From the cell containing the given text, extract its center point as (x, y) coordinate. 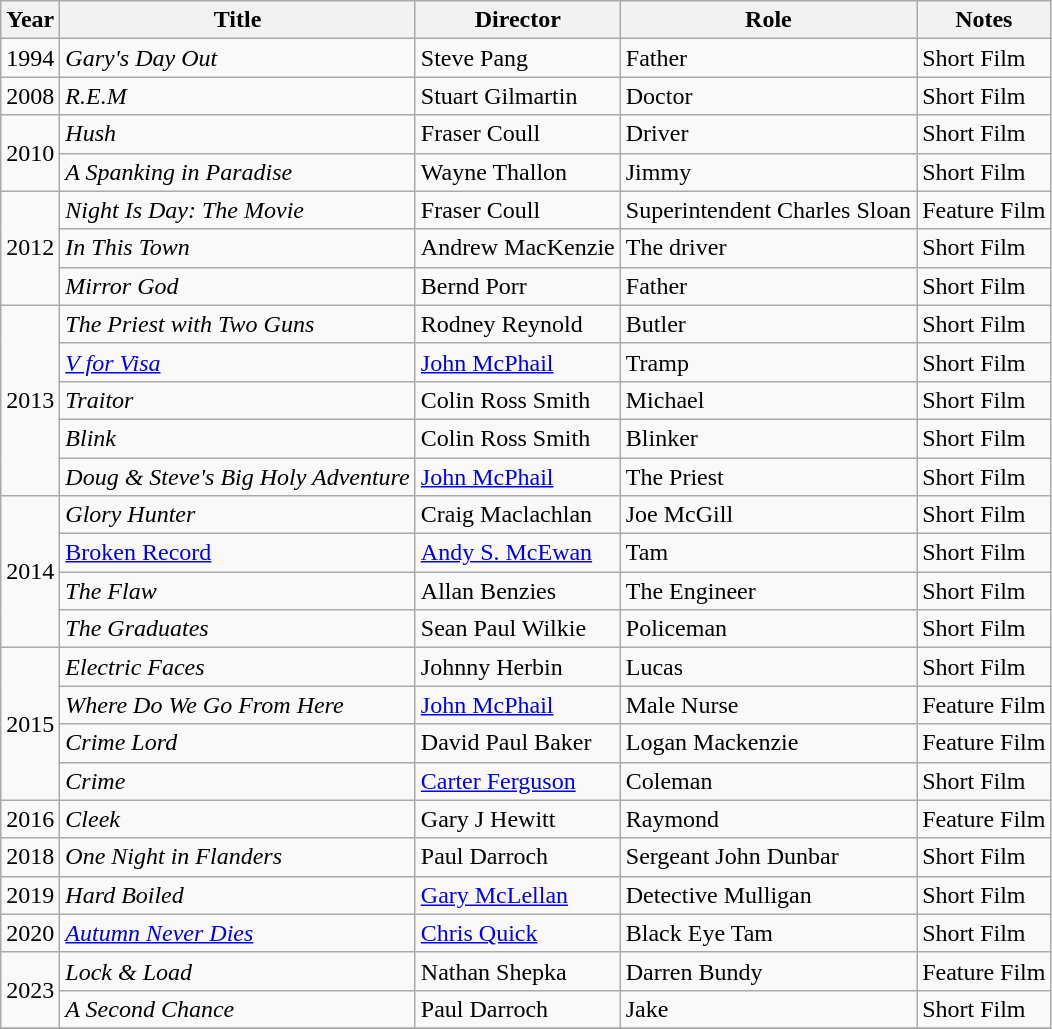
Darren Bundy (768, 971)
A Second Chance (238, 1009)
Chris Quick (518, 933)
Policeman (768, 629)
Blink (238, 438)
Superintendent Charles Sloan (768, 210)
Coleman (768, 781)
2012 (30, 248)
Rodney Reynold (518, 324)
Night Is Day: The Movie (238, 210)
Wayne Thallon (518, 172)
2013 (30, 400)
Broken Record (238, 553)
Notes (984, 20)
2018 (30, 857)
Crime (238, 781)
Autumn Never Dies (238, 933)
Traitor (238, 400)
Year (30, 20)
2019 (30, 895)
2020 (30, 933)
The Priest (768, 477)
The Engineer (768, 591)
Butler (768, 324)
David Paul Baker (518, 743)
Sergeant John Dunbar (768, 857)
2023 (30, 990)
Cleek (238, 819)
Blinker (768, 438)
Role (768, 20)
Andrew MacKenzie (518, 248)
Bernd Porr (518, 286)
Driver (768, 134)
2008 (30, 96)
Stuart Gilmartin (518, 96)
A Spanking in Paradise (238, 172)
2014 (30, 572)
2010 (30, 153)
Doctor (768, 96)
In This Town (238, 248)
Jake (768, 1009)
Director (518, 20)
Jimmy (768, 172)
Lucas (768, 667)
Andy S. McEwan (518, 553)
Gary McLellan (518, 895)
R.E.M (238, 96)
Electric Faces (238, 667)
Detective Mulligan (768, 895)
Where Do We Go From Here (238, 705)
2015 (30, 724)
Mirror God (238, 286)
Allan Benzies (518, 591)
Tam (768, 553)
Lock & Load (238, 971)
The Graduates (238, 629)
V for Visa (238, 362)
Johnny Herbin (518, 667)
1994 (30, 58)
Hard Boiled (238, 895)
The Priest with Two Guns (238, 324)
Hush (238, 134)
Tramp (768, 362)
Raymond (768, 819)
Steve Pang (518, 58)
Glory Hunter (238, 515)
Joe McGill (768, 515)
Michael (768, 400)
The driver (768, 248)
Logan Mackenzie (768, 743)
Craig Maclachlan (518, 515)
Black Eye Tam (768, 933)
One Night in Flanders (238, 857)
Gary's Day Out (238, 58)
Title (238, 20)
Gary J Hewitt (518, 819)
Carter Ferguson (518, 781)
Crime Lord (238, 743)
Nathan Shepka (518, 971)
2016 (30, 819)
Male Nurse (768, 705)
Sean Paul Wilkie (518, 629)
The Flaw (238, 591)
Doug & Steve's Big Holy Adventure (238, 477)
